Return (X, Y) of the center of cell containing provided text 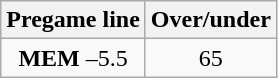
65 (210, 58)
Pregame line (74, 20)
MEM –5.5 (74, 58)
Over/under (210, 20)
